Detect which cell encompasses the target text, then output its (X, Y) center coordinate. 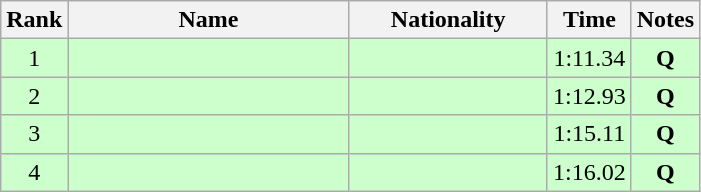
Rank (34, 20)
Notes (665, 20)
1 (34, 58)
1:16.02 (589, 172)
3 (34, 134)
4 (34, 172)
1:15.11 (589, 134)
Nationality (448, 20)
1:11.34 (589, 58)
Time (589, 20)
1:12.93 (589, 96)
Name (208, 20)
2 (34, 96)
